Find where the given text appears and provide that cell's center as [x, y] coordinate. 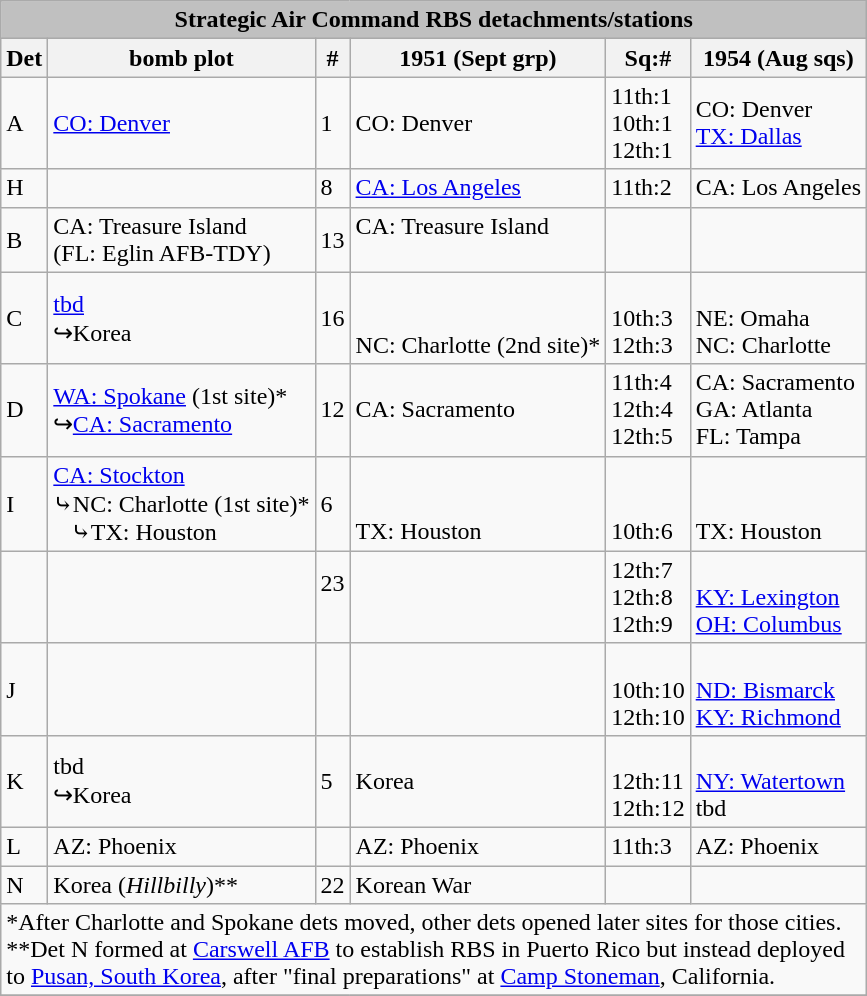
11th:2 [648, 188]
ND: Bismarck KY: Richmond [778, 689]
Korea [478, 781]
NE: Omaha NC: Charlotte [778, 318]
Det [24, 58]
22 [332, 885]
NY: Watertown tbd [778, 781]
CO: DenverTX: Dallas [778, 123]
11th:110th:112th:1 [648, 123]
WA: Spokane (1st site)*↪CA: Sacramento [182, 410]
I [24, 504]
5 [332, 781]
8 [332, 188]
A [24, 123]
10th:3 12th:3 [648, 318]
6 [332, 504]
1951 (Sept grp) [478, 58]
CA: Treasure Island(FL: Eglin AFB-TDY) [182, 240]
13 [332, 240]
H [24, 188]
1954 (Aug sqs) [778, 58]
CA: Stockton⤷NC: Charlotte (1st site)* ⤷TX: Houston [182, 504]
B [24, 240]
11th:3 [648, 846]
Korea (Hillbilly)** [182, 885]
J [24, 689]
Strategic Air Command RBS detachments/stations [434, 20]
bomb plot [182, 58]
Sq:# [648, 58]
23 [332, 597]
16 [332, 318]
CA: Sacramento [478, 410]
L [24, 846]
CA: Sacramento GA: AtlantaFL: Tampa [778, 410]
NC: Charlotte (2nd site)* [478, 318]
KY: Lexington OH: Columbus [778, 597]
11th:4 12th:412th:5 [648, 410]
12th:7 12th:812th:9 [648, 597]
10th:1012th:10 [648, 689]
D [24, 410]
12 [332, 410]
10th:6 [648, 504]
12th:11 12th:12 [648, 781]
# [332, 58]
N [24, 885]
1 [332, 123]
CA: Treasure Island [478, 240]
K [24, 781]
Korean War [478, 885]
C [24, 318]
